Capture the cell that displays the provided text and extract its (x, y) central coordinate. 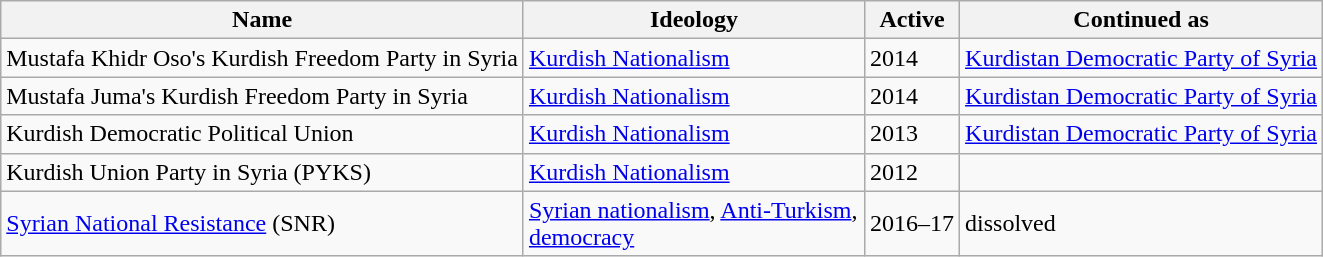
Syrian nationalism, Anti-Turkism, democracy (694, 224)
Syrian National Resistance (SNR) (262, 224)
Kurdish Democratic Political Union (262, 134)
Mustafa Khidr Oso's Kurdish Freedom Party in Syria (262, 58)
2012 (912, 172)
Name (262, 20)
Continued as (1142, 20)
Active (912, 20)
Mustafa Juma's Kurdish Freedom Party in Syria (262, 96)
Ideology (694, 20)
Kurdish Union Party in Syria (PYKS) (262, 172)
dissolved (1142, 224)
2013 (912, 134)
2016–17 (912, 224)
